Find where the given text appears and provide that cell's center as (x, y) coordinate. 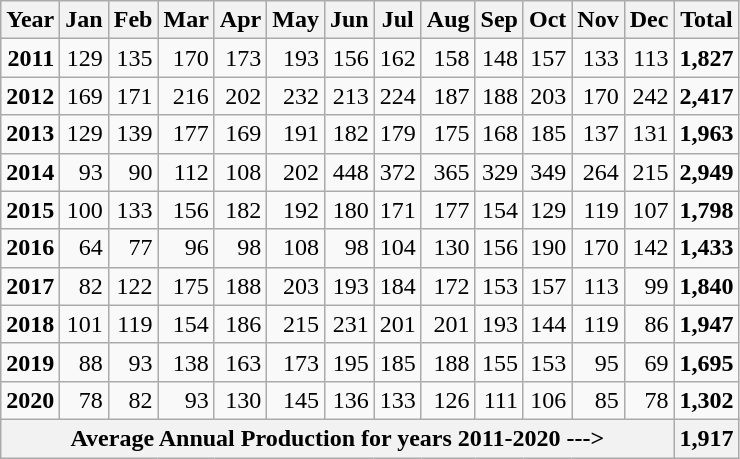
186 (240, 324)
195 (349, 362)
77 (133, 248)
106 (547, 400)
96 (186, 248)
349 (547, 172)
172 (448, 286)
Dec (649, 20)
163 (240, 362)
1,302 (706, 400)
Jan (84, 20)
107 (649, 210)
126 (448, 400)
142 (649, 248)
242 (649, 96)
88 (84, 362)
1,798 (706, 210)
May (296, 20)
101 (84, 324)
64 (84, 248)
168 (499, 134)
1,917 (706, 438)
Nov (598, 20)
155 (499, 362)
1,963 (706, 134)
216 (186, 96)
Aug (448, 20)
2013 (30, 134)
232 (296, 96)
372 (398, 172)
1,433 (706, 248)
162 (398, 58)
Sep (499, 20)
90 (133, 172)
135 (133, 58)
1,947 (706, 324)
264 (598, 172)
2,417 (706, 96)
137 (598, 134)
99 (649, 286)
192 (296, 210)
Year (30, 20)
2,949 (706, 172)
2017 (30, 286)
148 (499, 58)
448 (349, 172)
Apr (240, 20)
2011 (30, 58)
100 (84, 210)
2018 (30, 324)
112 (186, 172)
2019 (30, 362)
104 (398, 248)
329 (499, 172)
158 (448, 58)
Mar (186, 20)
122 (133, 286)
131 (649, 134)
Oct (547, 20)
2015 (30, 210)
179 (398, 134)
187 (448, 96)
1,827 (706, 58)
86 (649, 324)
231 (349, 324)
Jun (349, 20)
111 (499, 400)
144 (547, 324)
69 (649, 362)
95 (598, 362)
224 (398, 96)
213 (349, 96)
2012 (30, 96)
1,840 (706, 286)
Total (706, 20)
85 (598, 400)
184 (398, 286)
2020 (30, 400)
1,695 (706, 362)
2014 (30, 172)
136 (349, 400)
138 (186, 362)
191 (296, 134)
Feb (133, 20)
139 (133, 134)
365 (448, 172)
145 (296, 400)
180 (349, 210)
2016 (30, 248)
Jul (398, 20)
Average Annual Production for years 2011-2020 ---> (338, 438)
190 (547, 248)
